Return the (x, y) coordinate for the center point of the cell that contains the specified text.  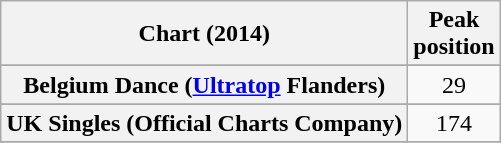
UK Singles (Official Charts Company) (204, 123)
Peakposition (454, 34)
29 (454, 85)
Belgium Dance (Ultratop Flanders) (204, 85)
Chart (2014) (204, 34)
174 (454, 123)
